Output the (X, Y) coordinate of the center of the cell containing the given text.  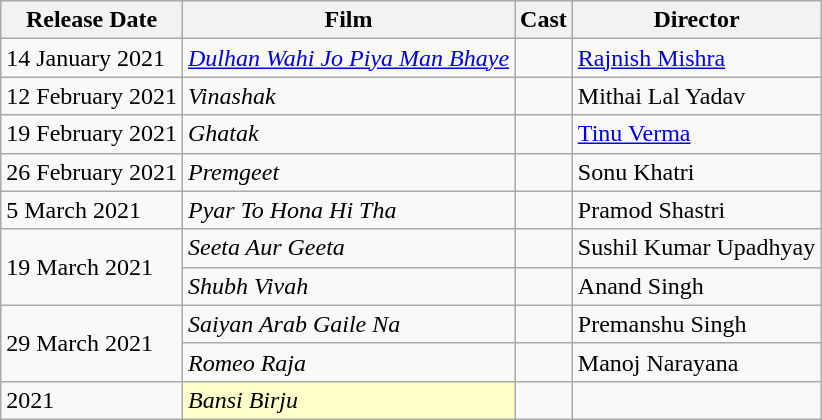
Sonu Khatri (696, 172)
19 March 2021 (92, 267)
Vinashak (348, 96)
Shubh Vivah (348, 286)
Director (696, 20)
Premanshu Singh (696, 324)
19 February 2021 (92, 134)
Release Date (92, 20)
Anand Singh (696, 286)
Pramod Shastri (696, 210)
Ghatak (348, 134)
Sushil Kumar Upadhyay (696, 248)
29 March 2021 (92, 343)
2021 (92, 400)
5 March 2021 (92, 210)
Rajnish Mishra (696, 58)
26 February 2021 (92, 172)
Pyar To Hona Hi Tha (348, 210)
Bansi Birju (348, 400)
Tinu Verma (696, 134)
Mithai Lal Yadav (696, 96)
Cast (544, 20)
14 January 2021 (92, 58)
Manoj Narayana (696, 362)
Dulhan Wahi Jo Piya Man Bhaye (348, 58)
Premgeet (348, 172)
12 February 2021 (92, 96)
Saiyan Arab Gaile Na (348, 324)
Seeta Aur Geeta (348, 248)
Romeo Raja (348, 362)
Film (348, 20)
